Identify which cell holds the provided text, then report its [x, y] central coordinate. 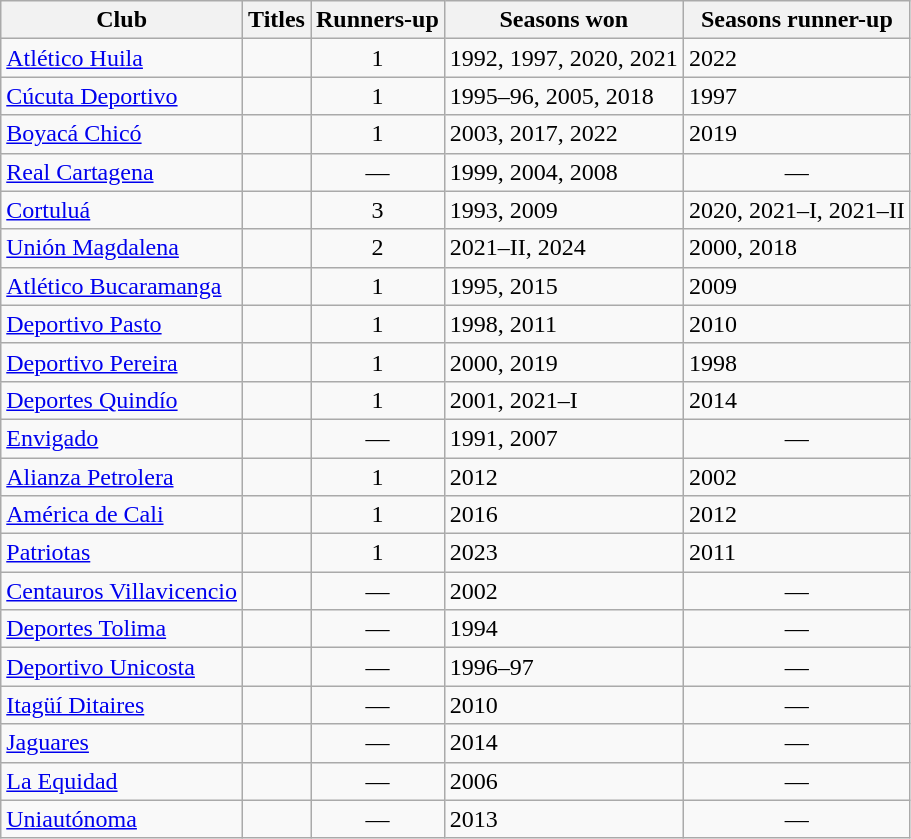
2 [377, 248]
Patriotas [122, 553]
Envigado [122, 438]
Centauros Villavicencio [122, 591]
Deportivo Pereira [122, 362]
2016 [564, 515]
Deportes Quindío [122, 400]
2020, 2021–I, 2021–II [796, 210]
Itagüí Ditaires [122, 705]
Deportes Tolima [122, 629]
Seasons won [564, 20]
1992, 1997, 2020, 2021 [564, 58]
2019 [796, 134]
2006 [564, 781]
Boyacá Chicó [122, 134]
1996–97 [564, 667]
2001, 2021–I [564, 400]
1995, 2015 [564, 286]
Seasons runner-up [796, 20]
1999, 2004, 2008 [564, 172]
Club [122, 20]
2009 [796, 286]
1993, 2009 [564, 210]
Real Cartagena [122, 172]
1995–96, 2005, 2018 [564, 96]
América de Cali [122, 515]
Alianza Petrolera [122, 477]
Atlético Huila [122, 58]
Atlético Bucaramanga [122, 286]
Unión Magdalena [122, 248]
Runners-up [377, 20]
Cúcuta Deportivo [122, 96]
2013 [564, 819]
3 [377, 210]
Cortuluá [122, 210]
La Equidad [122, 781]
2022 [796, 58]
Uniautónoma [122, 819]
2003, 2017, 2022 [564, 134]
Titles [277, 20]
2021–II, 2024 [564, 248]
Deportivo Unicosta [122, 667]
2000, 2019 [564, 362]
Jaguares [122, 743]
1994 [564, 629]
1997 [796, 96]
2011 [796, 553]
Deportivo Pasto [122, 324]
1998 [796, 362]
1998, 2011 [564, 324]
2000, 2018 [796, 248]
2023 [564, 553]
1991, 2007 [564, 438]
